Locate the cell with the specified text and output its [x, y] center coordinate. 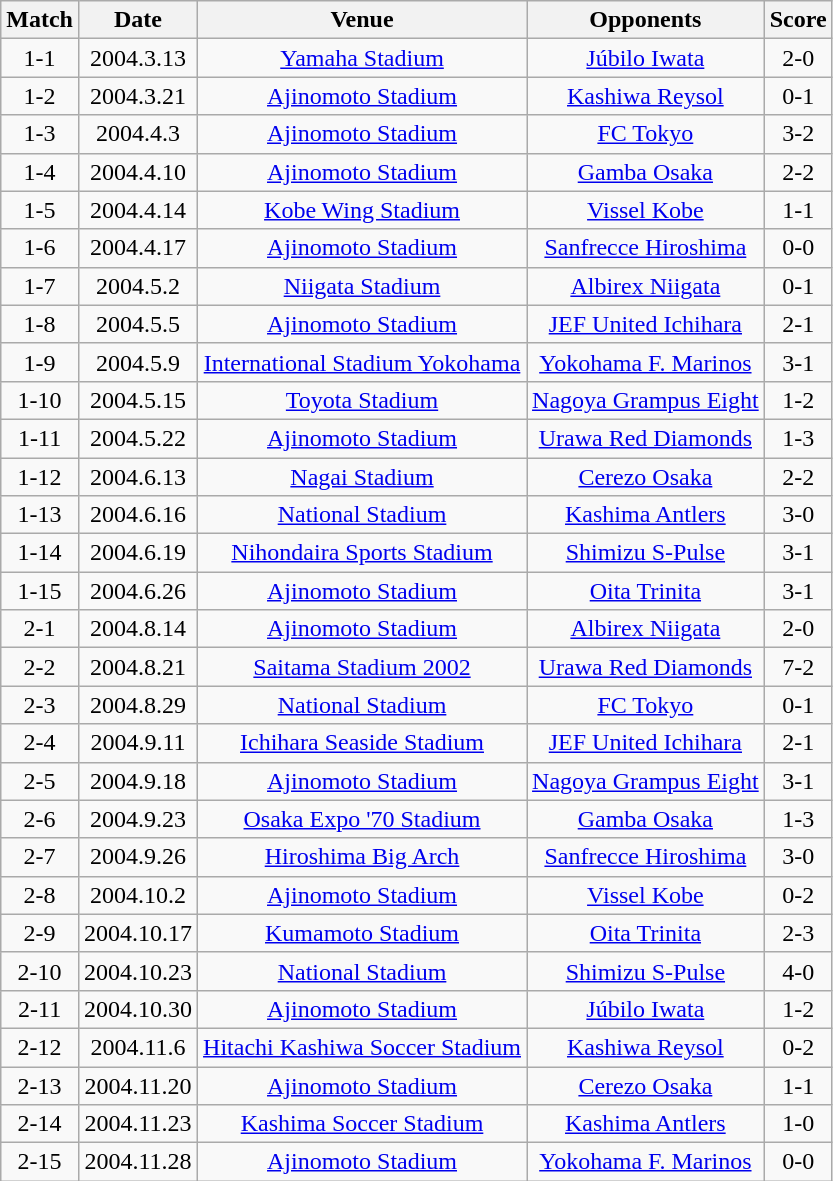
Match [40, 20]
2004.8.14 [138, 629]
International Stadium Yokohama [362, 362]
2004.4.14 [138, 210]
2004.9.11 [138, 743]
2004.10.2 [138, 895]
Ichihara Seaside Stadium [362, 743]
Kashima Soccer Stadium [362, 1124]
2-5 [40, 781]
Nihondaira Sports Stadium [362, 553]
2-13 [40, 1085]
1-12 [40, 477]
1-7 [40, 286]
2004.11.23 [138, 1124]
2004.4.3 [138, 134]
Venue [362, 20]
2004.5.9 [138, 362]
Saitama Stadium 2002 [362, 667]
Toyota Stadium [362, 400]
Date [138, 20]
1-6 [40, 248]
2004.5.22 [138, 438]
2004.10.17 [138, 933]
2004.5.2 [138, 286]
Score [798, 20]
1-14 [40, 553]
2004.6.26 [138, 591]
2-14 [40, 1124]
2004.6.16 [138, 515]
2004.10.23 [138, 971]
2-12 [40, 1047]
2004.8.21 [138, 667]
2-6 [40, 819]
2-15 [40, 1162]
2004.5.15 [138, 400]
2004.5.5 [138, 324]
2-10 [40, 971]
2004.3.21 [138, 96]
2004.9.26 [138, 857]
2-8 [40, 895]
Nagai Stadium [362, 477]
3-2 [798, 134]
2004.11.28 [138, 1162]
Hitachi Kashiwa Soccer Stadium [362, 1047]
1-9 [40, 362]
Kumamoto Stadium [362, 933]
2004.11.20 [138, 1085]
Opponents [646, 20]
2004.10.30 [138, 1009]
1-13 [40, 515]
2-9 [40, 933]
2-4 [40, 743]
Niigata Stadium [362, 286]
2-11 [40, 1009]
2004.11.6 [138, 1047]
2004.3.13 [138, 58]
1-0 [798, 1124]
1-10 [40, 400]
2004.4.17 [138, 248]
Osaka Expo '70 Stadium [362, 819]
1-15 [40, 591]
Hiroshima Big Arch [362, 857]
2004.8.29 [138, 705]
2004.4.10 [138, 172]
1-8 [40, 324]
4-0 [798, 971]
2004.6.19 [138, 553]
1-11 [40, 438]
2004.6.13 [138, 477]
2004.9.18 [138, 781]
1-4 [40, 172]
2004.9.23 [138, 819]
7-2 [798, 667]
2-7 [40, 857]
Kobe Wing Stadium [362, 210]
Yamaha Stadium [362, 58]
1-5 [40, 210]
